Scan for the cell matching the given text and deliver its [x, y] coordinate at center. 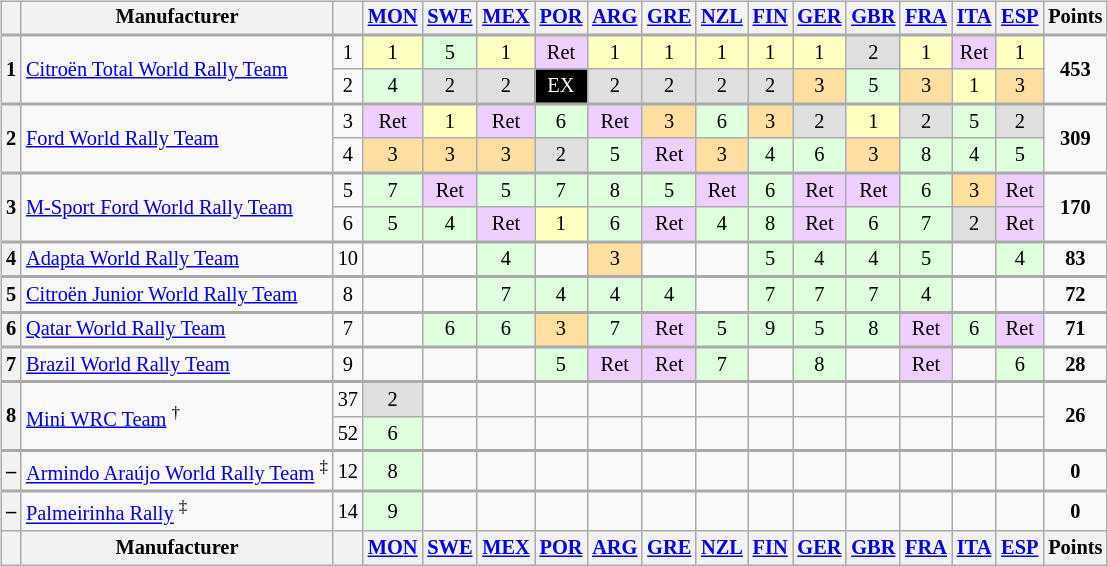
Mini WRC Team † [177, 416]
28 [1075, 364]
309 [1075, 138]
453 [1075, 70]
Adapta World Rally Team [177, 258]
37 [348, 399]
Brazil World Rally Team [177, 364]
Qatar World Rally Team [177, 330]
83 [1075, 258]
Citroën Total World Rally Team [177, 70]
170 [1075, 208]
Armindo Araújo World Rally Team ‡ [177, 471]
26 [1075, 416]
72 [1075, 294]
Citroën Junior World Rally Team [177, 294]
Ford World Rally Team [177, 138]
52 [348, 434]
Palmeirinha Rally ‡ [177, 511]
10 [348, 258]
71 [1075, 330]
14 [348, 511]
EX [562, 86]
M-Sport Ford World Rally Team [177, 208]
12 [348, 471]
